Determine the (x, y) coordinate at the center of the cell enclosing the given text.  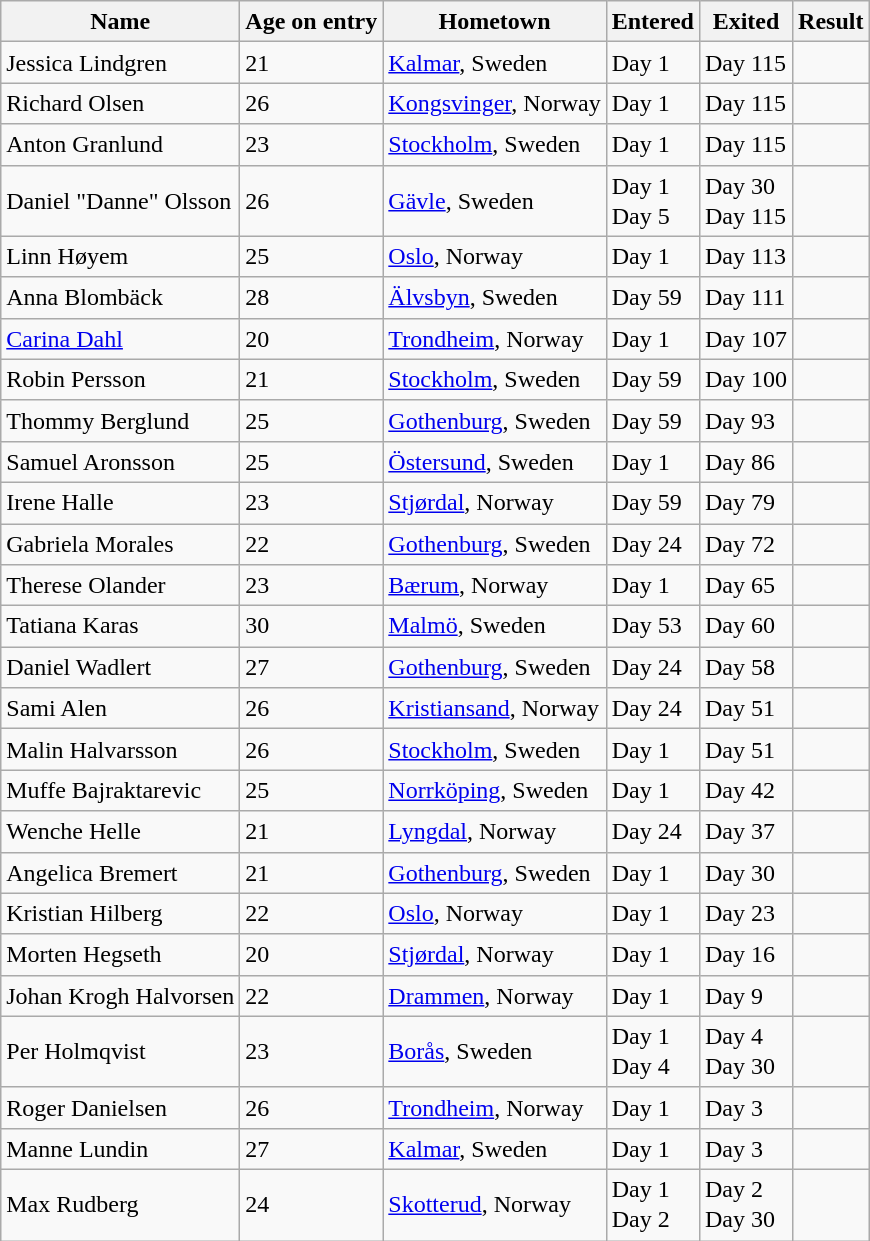
Day 53 (652, 626)
Samuel Aronsson (120, 462)
Day 86 (746, 462)
Drammen, Norway (494, 996)
Day 65 (746, 586)
Day 60 (746, 626)
Day 16 (746, 954)
Norrköping, Sweden (494, 790)
Exited (746, 22)
Richard Olsen (120, 104)
Entered (652, 22)
Day 100 (746, 380)
Älvsbyn, Sweden (494, 298)
Angelica Bremert (120, 872)
Jessica Lindgren (120, 62)
Malmö, Sweden (494, 626)
Roger Danielsen (120, 1108)
Day 2Day 30 (746, 1204)
Kongsvinger, Norway (494, 104)
Day 93 (746, 420)
Day 1Day 2 (652, 1204)
Day 58 (746, 668)
Bærum, Norway (494, 586)
Sami Alen (120, 708)
Therese Olander (120, 586)
Age on entry (312, 22)
Day 42 (746, 790)
Hometown (494, 22)
Day 1Day 4 (652, 1052)
Gävle, Sweden (494, 200)
Day 37 (746, 832)
Thommy Berglund (120, 420)
Skotterud, Norway (494, 1204)
Gabriela Morales (120, 544)
Morten Hegseth (120, 954)
Linn Høyem (120, 256)
Malin Halvarsson (120, 750)
24 (312, 1204)
Name (120, 22)
Irene Halle (120, 502)
Day 30Day 115 (746, 200)
30 (312, 626)
Manne Lundin (120, 1148)
Carina Dahl (120, 338)
Muffe Bajraktarevic (120, 790)
Kristian Hilberg (120, 914)
Day 30 (746, 872)
Day 1Day 5 (652, 200)
Day 111 (746, 298)
Per Holmqvist (120, 1052)
Anton Granlund (120, 144)
Tatiana Karas (120, 626)
Daniel Wadlert (120, 668)
Robin Persson (120, 380)
Day 4Day 30 (746, 1052)
Östersund, Sweden (494, 462)
Day 72 (746, 544)
Kristiansand, Norway (494, 708)
Day 23 (746, 914)
Daniel "Danne" Olsson (120, 200)
Day 113 (746, 256)
Day 107 (746, 338)
Lyngdal, Norway (494, 832)
28 (312, 298)
Anna Blombäck (120, 298)
Wenche Helle (120, 832)
Johan Krogh Halvorsen (120, 996)
Day 79 (746, 502)
Day 9 (746, 996)
Max Rudberg (120, 1204)
Borås, Sweden (494, 1052)
Result (831, 22)
